Locate the cell with the specified text and output its [X, Y] center coordinate. 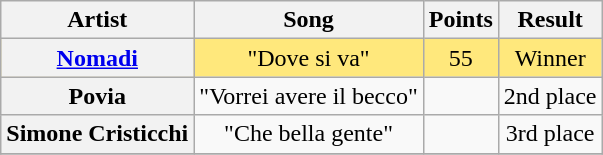
2nd place [550, 96]
Result [550, 20]
"Vorrei avere il becco" [308, 96]
Winner [550, 58]
3rd place [550, 134]
Nomadi [98, 58]
"Dove si va" [308, 58]
"Che bella gente" [308, 134]
Simone Cristicchi [98, 134]
Povia [98, 96]
55 [460, 58]
Points [460, 20]
Artist [98, 20]
Song [308, 20]
